Return the [X, Y] coordinate for the center point of the cell that contains the specified text.  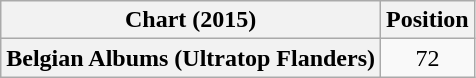
Belgian Albums (Ultratop Flanders) [191, 58]
72 [428, 58]
Position [428, 20]
Chart (2015) [191, 20]
